Pinpoint the cell where the given text exists, returning its [x, y] midpoint coordinate. 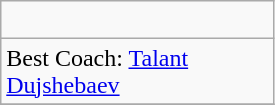
Best Coach: Talant Dujshebaev [138, 72]
